From the cell containing the given text, extract its center point as (X, Y) coordinate. 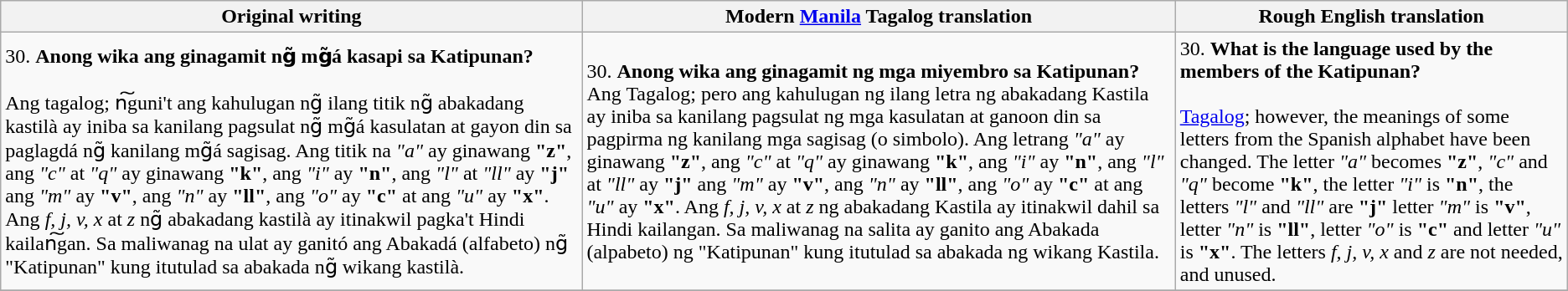
Original writing (291, 17)
Rough English translation (1371, 17)
Modern Manila Tagalog translation (879, 17)
